Return [X, Y] of the center of cell containing provided text 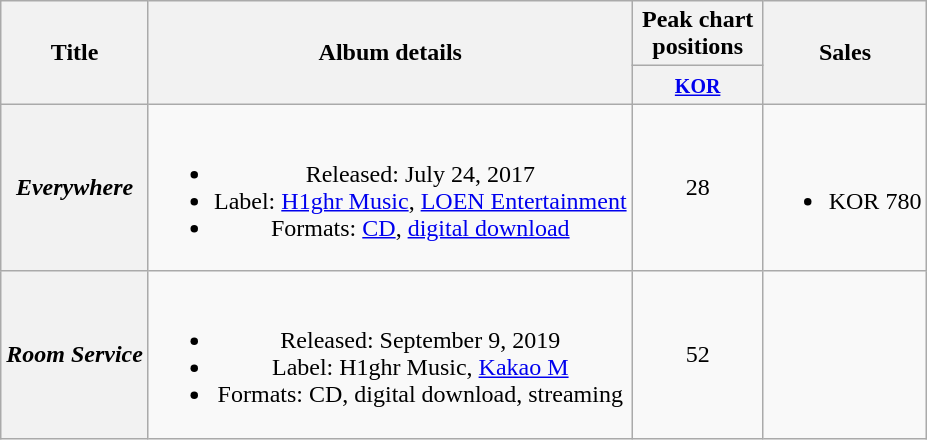
Sales [845, 52]
KOR [698, 85]
52 [698, 354]
Album details [390, 52]
Room Service [75, 354]
KOR 780 [845, 188]
28 [698, 188]
Released: July 24, 2017Label: H1ghr Music, LOEN EntertainmentFormats: CD, digital download [390, 188]
Everywhere [75, 188]
Title [75, 52]
Released: September 9, 2019Label: H1ghr Music, Kakao MFormats: CD, digital download, streaming [390, 354]
Peak chart positions [698, 34]
